Output the [x, y] coordinate of the center of the cell containing the given text.  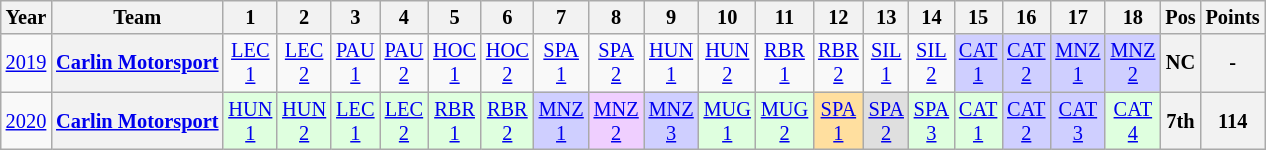
Points [1233, 17]
SIL1 [886, 63]
15 [978, 17]
3 [356, 17]
7th [1180, 121]
MUG2 [784, 121]
SIL2 [932, 63]
114 [1233, 121]
Pos [1180, 17]
MUG1 [728, 121]
HOC1 [454, 63]
Team [137, 17]
6 [508, 17]
8 [616, 17]
13 [886, 17]
PAU2 [404, 63]
7 [562, 17]
HOC2 [508, 63]
12 [838, 17]
18 [1132, 17]
SPA3 [932, 121]
2 [304, 17]
NC [1180, 63]
Year [26, 17]
9 [672, 17]
1 [250, 17]
PAU1 [356, 63]
CAT3 [1078, 121]
CAT4 [1132, 121]
16 [1026, 17]
10 [728, 17]
11 [784, 17]
5 [454, 17]
4 [404, 17]
2019 [26, 63]
2020 [26, 121]
MNZ3 [672, 121]
- [1233, 63]
17 [1078, 17]
14 [932, 17]
